Detect which cell encompasses the target text, then output its [X, Y] center coordinate. 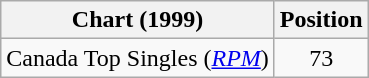
Canada Top Singles (RPM) [138, 58]
Chart (1999) [138, 20]
73 [321, 58]
Position [321, 20]
